Locate the cell with the specified text and output its [x, y] center coordinate. 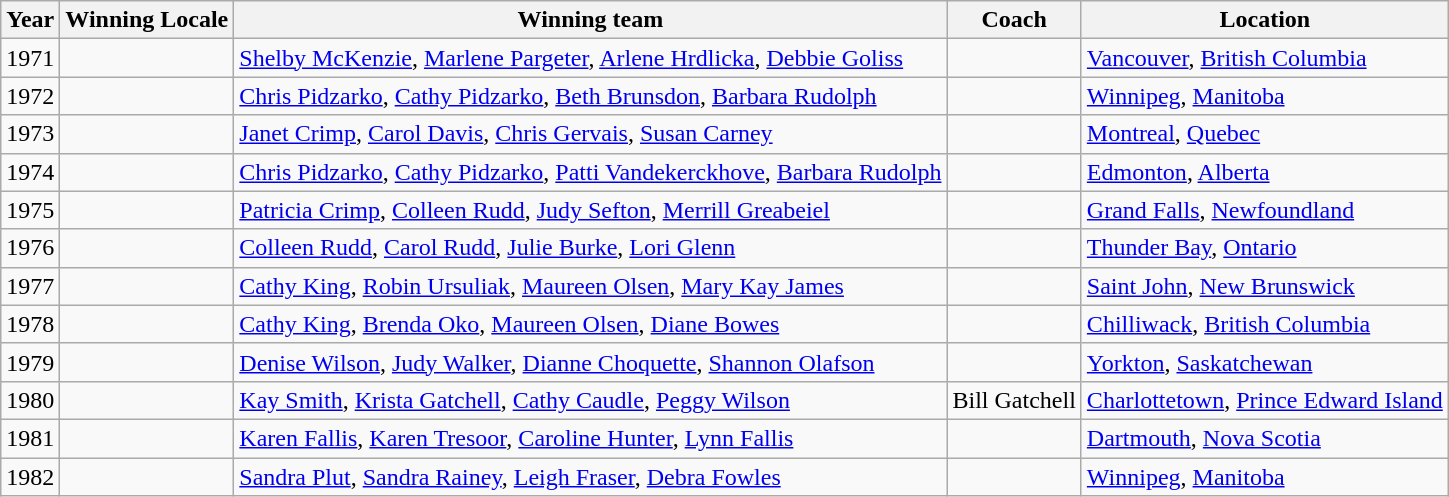
Location [1264, 20]
Montreal, Quebec [1264, 134]
1971 [30, 58]
Winning Locale [147, 20]
Cathy King, Robin Ursuliak, Maureen Olsen, Mary Kay James [590, 286]
Year [30, 20]
Chris Pidzarko, Cathy Pidzarko, Beth Brunsdon, Barbara Rudolph [590, 96]
Karen Fallis, Karen Tresoor, Caroline Hunter, Lynn Fallis [590, 438]
Charlottetown, Prince Edward Island [1264, 400]
Bill Gatchell [1014, 400]
1972 [30, 96]
1980 [30, 400]
1973 [30, 134]
Grand Falls, Newfoundland [1264, 210]
1974 [30, 172]
1977 [30, 286]
Cathy King, Brenda Oko, Maureen Olsen, Diane Bowes [590, 324]
Chris Pidzarko, Cathy Pidzarko, Patti Vandekerckhove, Barbara Rudolph [590, 172]
Yorkton, Saskatchewan [1264, 362]
Saint John, New Brunswick [1264, 286]
1979 [30, 362]
1981 [30, 438]
Winning team [590, 20]
1982 [30, 477]
Coach [1014, 20]
Colleen Rudd, Carol Rudd, Julie Burke, Lori Glenn [590, 248]
Sandra Plut, Sandra Rainey, Leigh Fraser, Debra Fowles [590, 477]
Shelby McKenzie, Marlene Pargeter, Arlene Hrdlicka, Debbie Goliss [590, 58]
Vancouver, British Columbia [1264, 58]
Dartmouth, Nova Scotia [1264, 438]
Kay Smith, Krista Gatchell, Cathy Caudle, Peggy Wilson [590, 400]
Denise Wilson, Judy Walker, Dianne Choquette, Shannon Olafson [590, 362]
1976 [30, 248]
1975 [30, 210]
Patricia Crimp, Colleen Rudd, Judy Sefton, Merrill Greabeiel [590, 210]
1978 [30, 324]
Chilliwack, British Columbia [1264, 324]
Janet Crimp, Carol Davis, Chris Gervais, Susan Carney [590, 134]
Edmonton, Alberta [1264, 172]
Thunder Bay, Ontario [1264, 248]
